Extract the [X, Y] coordinate from the center of the cell holding the provided text.  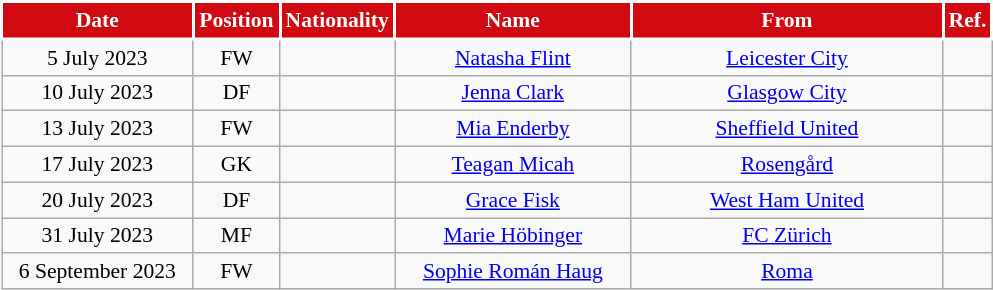
31 July 2023 [98, 236]
Ref. [968, 20]
Sophie Román Haug [514, 272]
Rosengård [787, 165]
Mia Enderby [514, 129]
Nationality [338, 20]
5 July 2023 [98, 57]
FC Zürich [787, 236]
Glasgow City [787, 93]
Jenna Clark [514, 93]
Name [514, 20]
Roma [787, 272]
Teagan Micah [514, 165]
West Ham United [787, 200]
MF [236, 236]
Date [98, 20]
From [787, 20]
Marie Höbinger [514, 236]
20 July 2023 [98, 200]
13 July 2023 [98, 129]
Grace Fisk [514, 200]
Natasha Flint [514, 57]
GK [236, 165]
Sheffield United [787, 129]
17 July 2023 [98, 165]
Leicester City [787, 57]
10 July 2023 [98, 93]
6 September 2023 [98, 272]
Position [236, 20]
